Pinpoint the cell where the given text exists, returning its (x, y) midpoint coordinate. 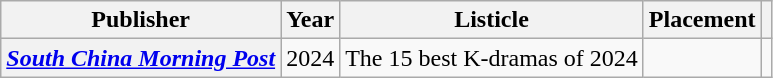
Placement (702, 20)
Listicle (492, 20)
2024 (310, 58)
Year (310, 20)
South China Morning Post (141, 58)
Publisher (141, 20)
The 15 best K-dramas of 2024 (492, 58)
